Return the (x, y) coordinate for the center point of the cell that contains the specified text.  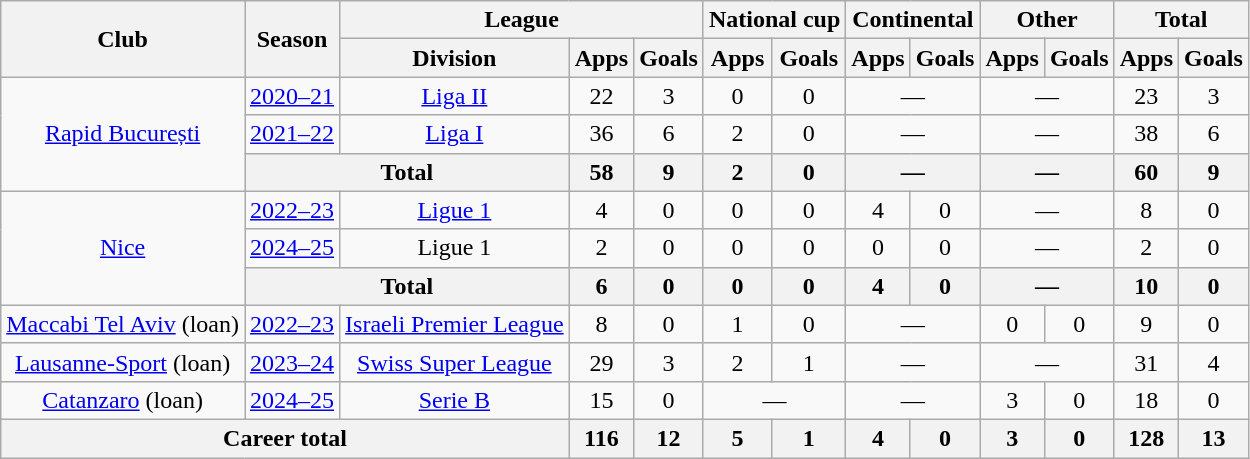
2023–24 (292, 362)
5 (737, 438)
League (522, 20)
Rapid București (123, 134)
10 (1146, 286)
31 (1146, 362)
Division (455, 58)
18 (1146, 400)
13 (1214, 438)
Catanzaro (loan) (123, 400)
Maccabi Tel Aviv (loan) (123, 324)
Israeli Premier League (455, 324)
Continental (913, 20)
Other (1047, 20)
22 (601, 96)
Nice (123, 248)
2021–22 (292, 134)
15 (601, 400)
23 (1146, 96)
58 (601, 172)
Career total (285, 438)
Season (292, 39)
60 (1146, 172)
Liga II (455, 96)
Serie B (455, 400)
Liga I (455, 134)
128 (1146, 438)
38 (1146, 134)
2020–21 (292, 96)
Club (123, 39)
116 (601, 438)
12 (669, 438)
29 (601, 362)
36 (601, 134)
National cup (774, 20)
Lausanne-Sport (loan) (123, 362)
Swiss Super League (455, 362)
